Extract the [x, y] coordinate from the center of the cell holding the provided text.  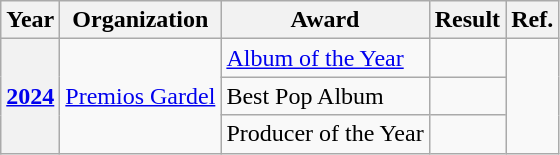
2024 [30, 96]
Year [30, 20]
Best Pop Album [325, 96]
Award [325, 20]
Album of the Year [325, 58]
Organization [140, 20]
Result [467, 20]
Premios Gardel [140, 96]
Ref. [532, 20]
Producer of the Year [325, 134]
